Find where the given text appears and provide that cell's center as [X, Y] coordinate. 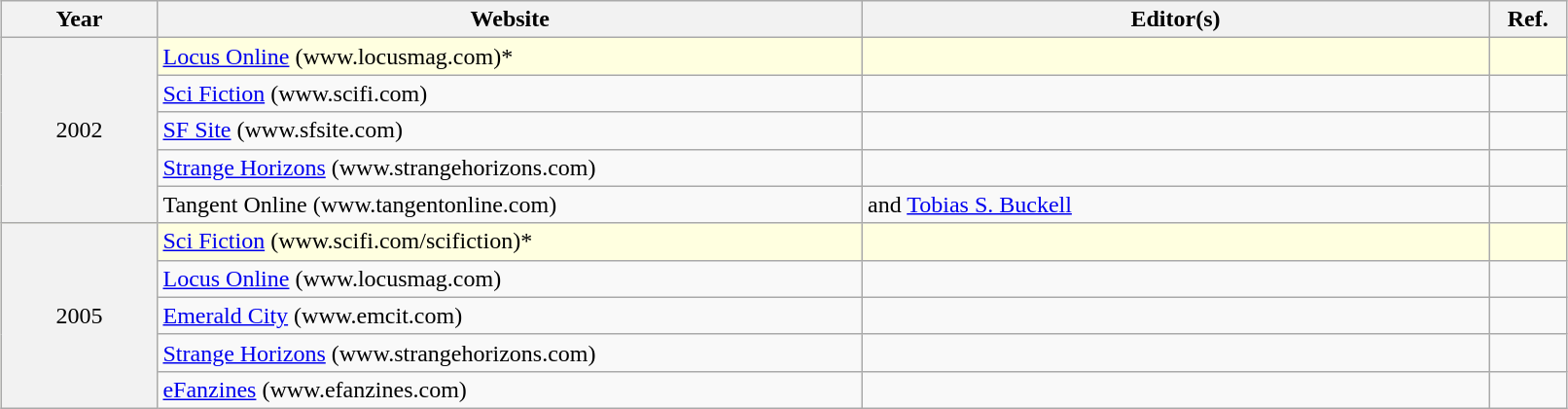
Sci Fiction (www.scifi.com) [510, 93]
Year [80, 19]
Tangent Online (www.tangentonline.com) [510, 204]
eFanzines (www.efanzines.com) [510, 390]
and Tobias S. Buckell [1175, 204]
Editor(s) [1175, 19]
SF Site (www.sfsite.com) [510, 130]
Locus Online (www.locusmag.com)* [510, 56]
2005 [80, 316]
Sci Fiction (www.scifi.com/scifiction)* [510, 242]
Ref. [1529, 19]
Locus Online (www.locusmag.com) [510, 279]
Website [510, 19]
Emerald City (www.emcit.com) [510, 316]
2002 [80, 130]
